Find where the given text appears and provide that cell's center as [x, y] coordinate. 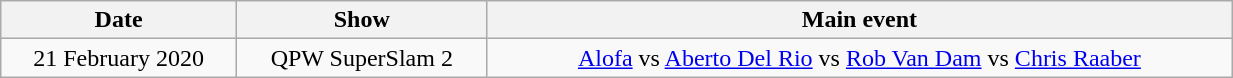
Main event [859, 20]
Date [119, 20]
Alofa vs Aberto Del Rio vs Rob Van Dam vs Chris Raaber [859, 58]
QPW SuperSlam 2 [362, 58]
21 February 2020 [119, 58]
Show [362, 20]
